Provide the (X, Y) coordinate of the cell's center where the given text is located.  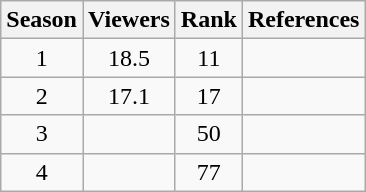
1 (42, 58)
Rank (208, 20)
References (304, 20)
Season (42, 20)
50 (208, 134)
17 (208, 96)
11 (208, 58)
3 (42, 134)
77 (208, 172)
17.1 (128, 96)
18.5 (128, 58)
Viewers (128, 20)
2 (42, 96)
4 (42, 172)
